From the cell containing the given text, extract its center point as [x, y] coordinate. 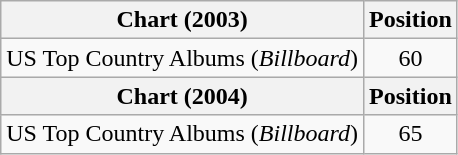
60 [411, 58]
Chart (2003) [182, 20]
65 [411, 134]
Chart (2004) [182, 96]
